From the cell containing the given text, extract its center point as [x, y] coordinate. 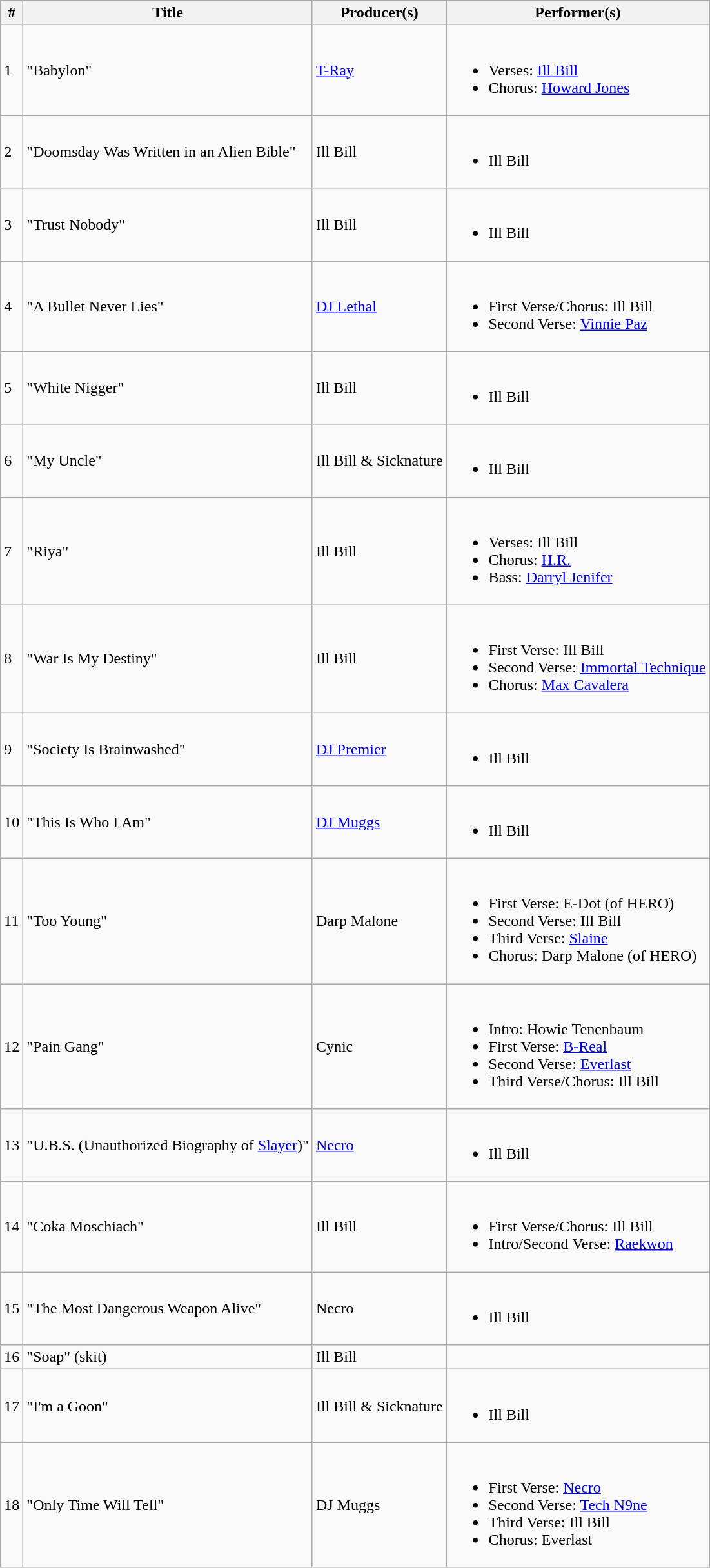
"The Most Dangerous Weapon Alive" [168, 1309]
7 [12, 551]
"Coka Moschiach" [168, 1227]
First Verse/Chorus: Ill BillSecond Verse: Vinnie Paz [578, 306]
First Verse: E-Dot (of HERO)Second Verse: Ill BillThird Verse: SlaineChorus: Darp Malone (of HERO) [578, 921]
Performer(s) [578, 13]
11 [12, 921]
"A Bullet Never Lies" [168, 306]
"White Nigger" [168, 388]
12 [12, 1046]
"Soap" (skit) [168, 1357]
8 [12, 659]
14 [12, 1227]
Verses: Ill BillChorus: H.R.Bass: Darryl Jenifer [578, 551]
"My Uncle" [168, 460]
Cynic [379, 1046]
Darp Malone [379, 921]
10 [12, 821]
"Riya" [168, 551]
"Too Young" [168, 921]
16 [12, 1357]
"Society Is Brainwashed" [168, 749]
First Verse: NecroSecond Verse: Tech N9neThird Verse: Ill BillChorus: Everlast [578, 1505]
"I'm a Goon" [168, 1406]
9 [12, 749]
"U.B.S. (Unauthorized Biography of Slayer)" [168, 1145]
Verses: Ill BillChorus: Howard Jones [578, 70]
Intro: Howie TenenbaumFirst Verse: B-RealSecond Verse: EverlastThird Verse/Chorus: Ill Bill [578, 1046]
17 [12, 1406]
2 [12, 152]
"Pain Gang" [168, 1046]
6 [12, 460]
5 [12, 388]
"Trust Nobody" [168, 224]
DJ Lethal [379, 306]
"Babylon" [168, 70]
15 [12, 1309]
4 [12, 306]
Producer(s) [379, 13]
"This Is Who I Am" [168, 821]
T-Ray [379, 70]
13 [12, 1145]
First Verse: Ill BillSecond Verse: Immortal TechniqueChorus: Max Cavalera [578, 659]
"Doomsday Was Written in an Alien Bible" [168, 152]
"War Is My Destiny" [168, 659]
Title [168, 13]
18 [12, 1505]
"Only Time Will Tell" [168, 1505]
3 [12, 224]
DJ Premier [379, 749]
First Verse/Chorus: Ill BillIntro/Second Verse: Raekwon [578, 1227]
1 [12, 70]
# [12, 13]
